From the cell containing the given text, extract its center point as (x, y) coordinate. 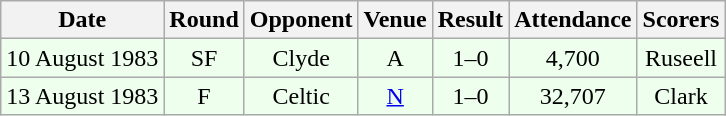
Clyde (301, 58)
SF (204, 58)
Celtic (301, 96)
Result (470, 20)
13 August 1983 (82, 96)
Ruseell (681, 58)
Date (82, 20)
N (395, 96)
Attendance (573, 20)
Clark (681, 96)
Round (204, 20)
32,707 (573, 96)
Scorers (681, 20)
F (204, 96)
Venue (395, 20)
Opponent (301, 20)
10 August 1983 (82, 58)
4,700 (573, 58)
A (395, 58)
